Detect which cell encompasses the target text, then output its (X, Y) center coordinate. 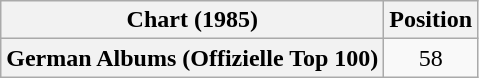
58 (431, 58)
Position (431, 20)
Chart (1985) (192, 20)
German Albums (Offizielle Top 100) (192, 58)
